For the text-containing cell, return its midpoint in [x, y] coordinate format. 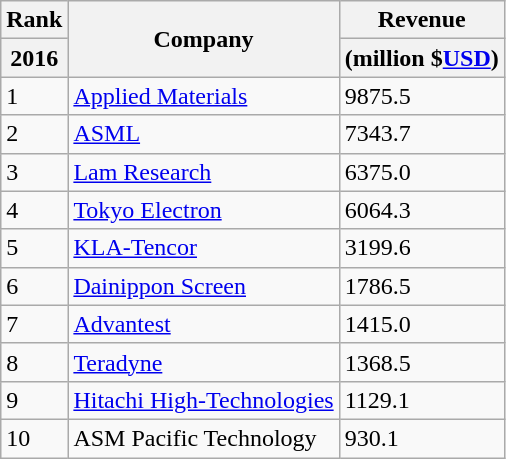
Hitachi High-Technologies [204, 400]
10 [34, 438]
4 [34, 210]
1786.5 [422, 286]
6375.0 [422, 172]
2016 [34, 58]
2 [34, 134]
7 [34, 324]
7343.7 [422, 134]
ASM Pacific Technology [204, 438]
Lam Research [204, 172]
6 [34, 286]
KLA-Tencor [204, 248]
Advantest [204, 324]
ASML [204, 134]
6064.3 [422, 210]
3199.6 [422, 248]
Teradyne [204, 362]
1415.0 [422, 324]
8 [34, 362]
1368.5 [422, 362]
Company [204, 39]
(million $USD) [422, 58]
1 [34, 96]
Dainippon Screen [204, 286]
1129.1 [422, 400]
Tokyo Electron [204, 210]
9875.5 [422, 96]
9 [34, 400]
5 [34, 248]
Rank [34, 20]
3 [34, 172]
Applied Materials [204, 96]
930.1 [422, 438]
Revenue [422, 20]
